Return [X, Y] of the center of cell containing provided text 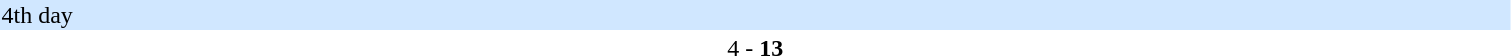
4th day [756, 15]
